Find where the given text appears and provide that cell's center as [x, y] coordinate. 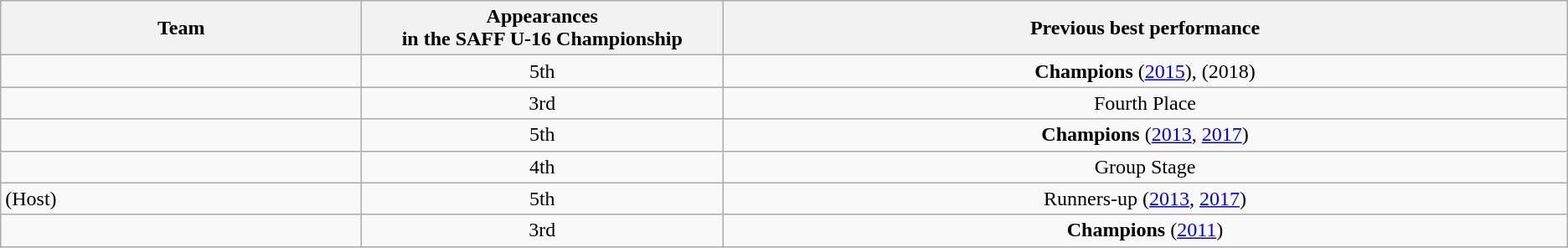
Team [181, 28]
Appearances in the SAFF U-16 Championship [543, 28]
Runners-up (2013, 2017) [1145, 199]
(Host) [181, 199]
4th [543, 167]
Group Stage [1145, 167]
Champions (2015), (2018) [1145, 71]
Previous best performance [1145, 28]
Champions (2013, 2017) [1145, 135]
Champions (2011) [1145, 230]
Fourth Place [1145, 103]
